Extract the (x, y) coordinate from the center of the cell holding the provided text.  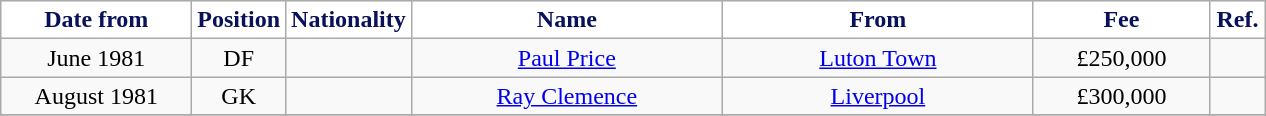
From (878, 20)
Ray Clemence (566, 96)
August 1981 (96, 96)
Paul Price (566, 58)
Fee (1121, 20)
June 1981 (96, 58)
DF (239, 58)
Luton Town (878, 58)
GK (239, 96)
Position (239, 20)
Ref. (1237, 20)
Nationality (349, 20)
£250,000 (1121, 58)
Date from (96, 20)
Name (566, 20)
Liverpool (878, 96)
£300,000 (1121, 96)
